Extract the (x, y) coordinate from the center of the cell holding the provided text.  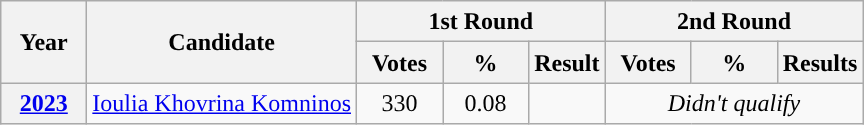
Result (567, 62)
1st Round (482, 22)
2023 (44, 104)
330 (400, 104)
2nd Round (734, 22)
Ioulia Khovrina Komninos (222, 104)
0.08 (486, 104)
Results (820, 62)
Year (44, 42)
Candidate (222, 42)
Didn't qualify (734, 104)
